Scan for the cell matching the given text and deliver its [X, Y] coordinate at center. 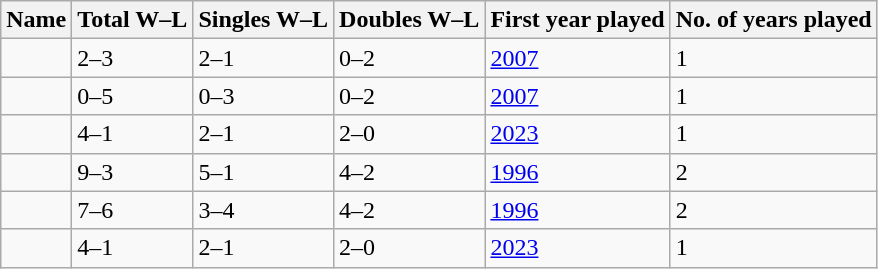
Total W–L [132, 20]
9–3 [132, 172]
Name [36, 20]
First year played [578, 20]
5–1 [264, 172]
Singles W–L [264, 20]
No. of years played [774, 20]
0–3 [264, 96]
2–3 [132, 58]
3–4 [264, 210]
7–6 [132, 210]
Doubles W–L [410, 20]
0–5 [132, 96]
